Locate the cell with the specified text and output its (x, y) center coordinate. 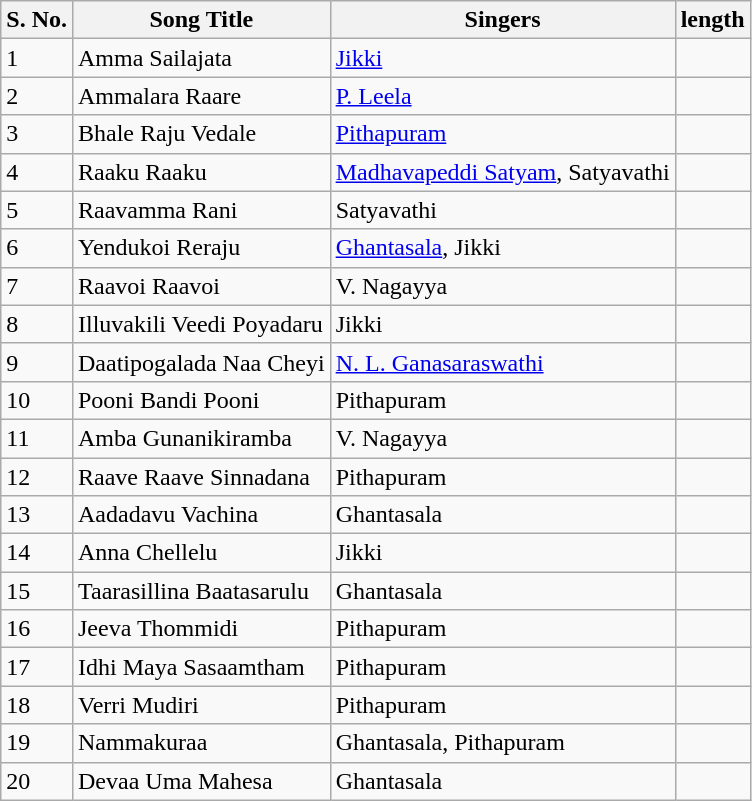
5 (37, 210)
20 (37, 781)
Satyavathi (502, 210)
13 (37, 515)
Ammalara Raare (201, 96)
Taarasillina Baatasarulu (201, 591)
Amba Gunanikiramba (201, 438)
Raavoi Raavoi (201, 286)
Madhavapeddi Satyam, Satyavathi (502, 172)
6 (37, 248)
19 (37, 743)
Ghantasala, Pithapuram (502, 743)
length (712, 20)
Yendukoi Reraju (201, 248)
Raaku Raaku (201, 172)
P. Leela (502, 96)
15 (37, 591)
11 (37, 438)
8 (37, 324)
17 (37, 667)
Jeeva Thommidi (201, 629)
7 (37, 286)
16 (37, 629)
Nammakuraa (201, 743)
Illuvakili Veedi Poyadaru (201, 324)
Devaa Uma Mahesa (201, 781)
Pooni Bandi Pooni (201, 400)
4 (37, 172)
12 (37, 477)
Ghantasala, Jikki (502, 248)
Verri Mudiri (201, 705)
Amma Sailajata (201, 58)
2 (37, 96)
S. No. (37, 20)
Raavamma Rani (201, 210)
Idhi Maya Sasaamtham (201, 667)
N. L. Ganasaraswathi (502, 362)
3 (37, 134)
10 (37, 400)
14 (37, 553)
9 (37, 362)
Daatipogalada Naa Cheyi (201, 362)
Raave Raave Sinnadana (201, 477)
Anna Chellelu (201, 553)
1 (37, 58)
Bhale Raju Vedale (201, 134)
Aadadavu Vachina (201, 515)
18 (37, 705)
Singers (502, 20)
Song Title (201, 20)
